From the cell containing the given text, extract its center point as [X, Y] coordinate. 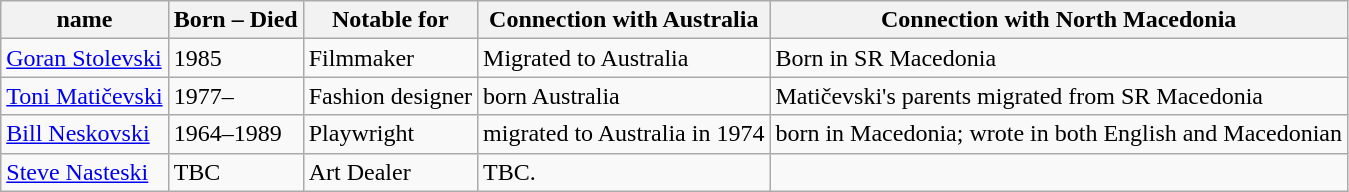
1977– [236, 96]
Connection with Australia [624, 20]
Bill Neskovski [84, 134]
TBC. [624, 172]
1964–1989 [236, 134]
Matičevski's parents migrated from SR Macedonia [1059, 96]
Playwright [390, 134]
Goran Stolevski [84, 58]
Filmmaker [390, 58]
Migrated to Australia [624, 58]
Notable for [390, 20]
1985 [236, 58]
TBC [236, 172]
born Australia [624, 96]
migrated to Australia in 1974 [624, 134]
Fashion designer [390, 96]
name [84, 20]
born in Macedonia; wrote in both English and Macedonian [1059, 134]
Steve Nasteski [84, 172]
Connection with North Macedonia [1059, 20]
Art Dealer [390, 172]
Born – Died [236, 20]
Toni Matičevski [84, 96]
Born in SR Macedonia [1059, 58]
